Provide the [x, y] coordinate of the cell's center where the given text is located.  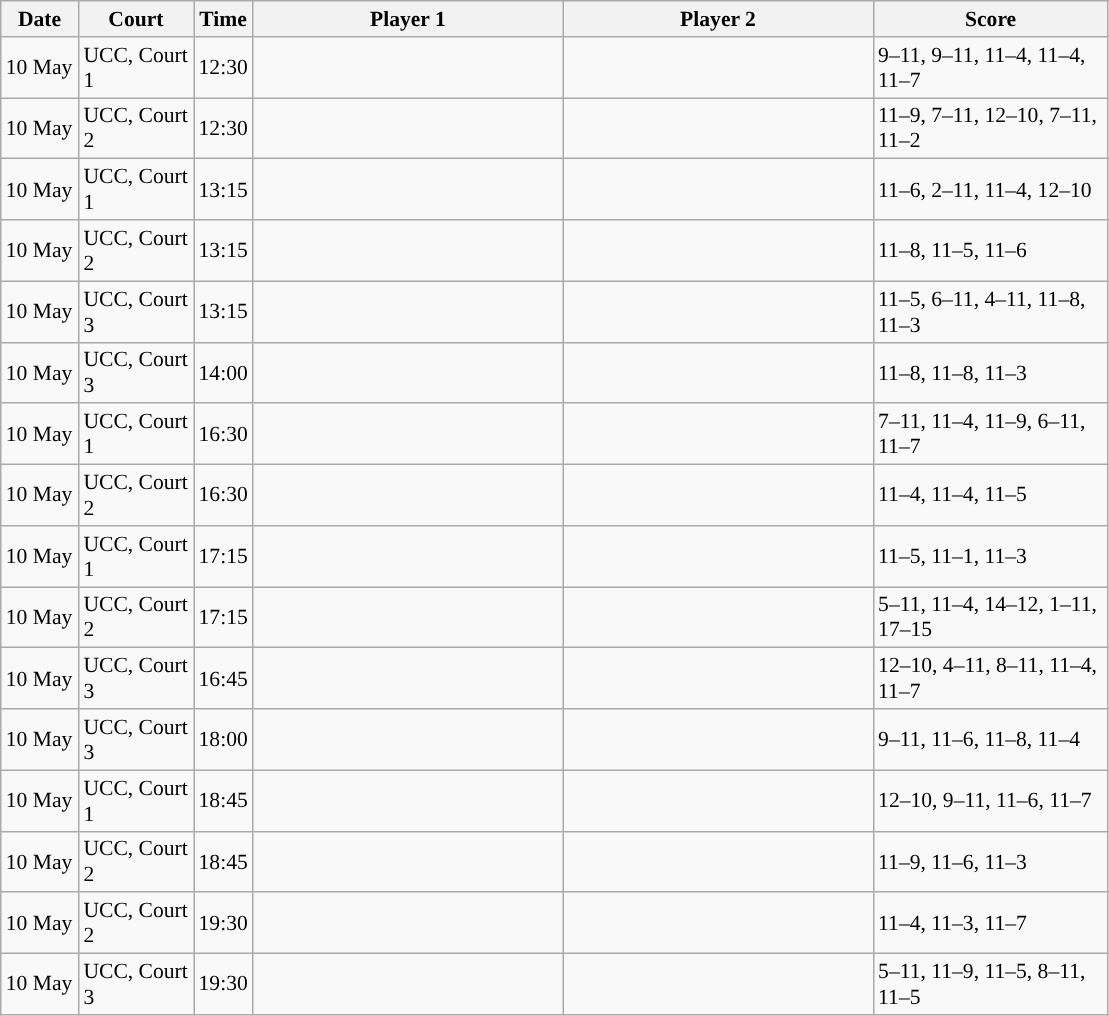
Score [990, 19]
11–8, 11–5, 11–6 [990, 250]
9–11, 9–11, 11–4, 11–4, 11–7 [990, 68]
12–10, 4–11, 8–11, 11–4, 11–7 [990, 678]
Date [40, 19]
11–4, 11–3, 11–7 [990, 924]
5–11, 11–9, 11–5, 8–11, 11–5 [990, 984]
Court [136, 19]
11–8, 11–8, 11–3 [990, 372]
12–10, 9–11, 11–6, 11–7 [990, 800]
7–11, 11–4, 11–9, 6–11, 11–7 [990, 434]
16:45 [224, 678]
11–6, 2–11, 11–4, 12–10 [990, 190]
11–9, 11–6, 11–3 [990, 862]
5–11, 11–4, 14–12, 1–11, 17–15 [990, 618]
11–9, 7–11, 12–10, 7–11, 11–2 [990, 128]
14:00 [224, 372]
Time [224, 19]
11–5, 6–11, 4–11, 11–8, 11–3 [990, 312]
Player 2 [718, 19]
11–5, 11–1, 11–3 [990, 556]
11–4, 11–4, 11–5 [990, 496]
18:00 [224, 740]
Player 1 [408, 19]
9–11, 11–6, 11–8, 11–4 [990, 740]
